Return the (x, y) coordinate for the center point of the cell that contains the specified text.  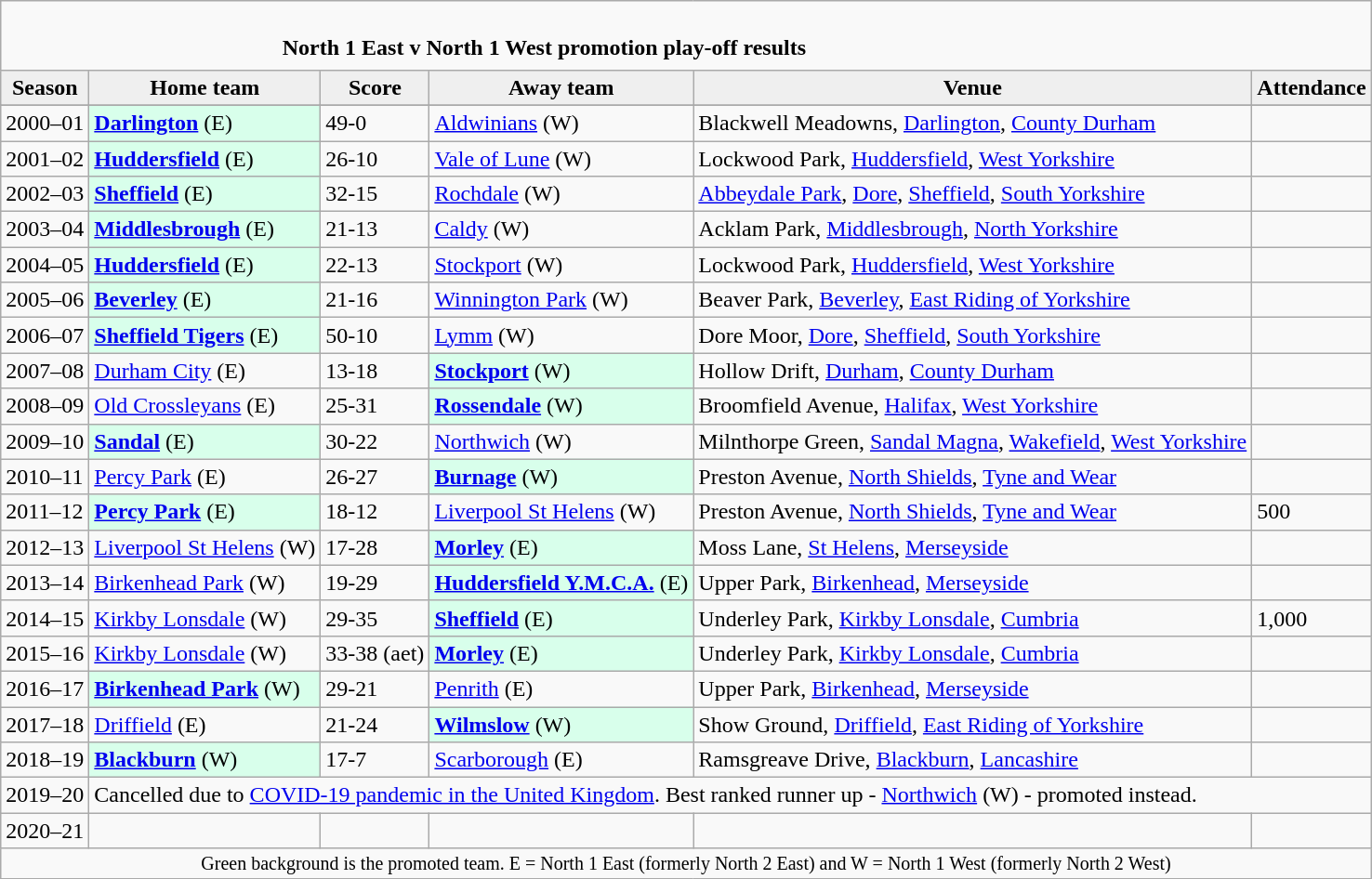
2014–15 (45, 618)
Beverley (E) (204, 300)
21-16 (376, 300)
Sheffield Tigers (E) (204, 335)
2000–01 (45, 123)
Green background is the promoted team. E = North 1 East (formerly North 2 East) and W = North 1 West (formerly North 2 West) (686, 864)
33-38 (aet) (376, 653)
Middlesbrough (E) (204, 230)
Attendance (1312, 87)
13-18 (376, 371)
2010–11 (45, 477)
Sandal (E) (204, 441)
30-22 (376, 441)
25-31 (376, 406)
2011–12 (45, 512)
32-15 (376, 194)
2015–16 (45, 653)
50-10 (376, 335)
2018–19 (45, 760)
Durham City (E) (204, 371)
1,000 (1312, 618)
2009–10 (45, 441)
2005–06 (45, 300)
2007–08 (45, 371)
Scarborough (E) (561, 760)
Huddersfield Y.M.C.A. (E) (561, 583)
Aldwinians (W) (561, 123)
Old Crossleyans (E) (204, 406)
2001–02 (45, 159)
Season (45, 87)
Winnington Park (W) (561, 300)
Caldy (W) (561, 230)
Moss Lane, St Helens, Merseyside (972, 547)
2016–17 (45, 689)
500 (1312, 512)
Vale of Lune (W) (561, 159)
Blackwell Meadowns, Darlington, County Durham (972, 123)
Abbeydale Park, Dore, Sheffield, South Yorkshire (972, 194)
Dore Moor, Dore, Sheffield, South Yorkshire (972, 335)
29-35 (376, 618)
Penrith (E) (561, 689)
Show Ground, Driffield, East Riding of Yorkshire (972, 724)
26-27 (376, 477)
2020–21 (45, 831)
Milnthorpe Green, Sandal Magna, Wakefield, West Yorkshire (972, 441)
Lymm (W) (561, 335)
2017–18 (45, 724)
Driffield (E) (204, 724)
Blackburn (W) (204, 760)
Cancelled due to COVID-19 pandemic in the United Kingdom. Best ranked runner up - Northwich (W) - promoted instead. (731, 795)
2019–20 (45, 795)
Away team (561, 87)
21-13 (376, 230)
Rochdale (W) (561, 194)
Darlington (E) (204, 123)
Ramsgreave Drive, Blackburn, Lancashire (972, 760)
19-29 (376, 583)
Rossendale (W) (561, 406)
21-24 (376, 724)
Burnage (W) (561, 477)
2006–07 (45, 335)
18-12 (376, 512)
17-28 (376, 547)
Beaver Park, Beverley, East Riding of Yorkshire (972, 300)
29-21 (376, 689)
2003–04 (45, 230)
22-13 (376, 265)
Broomfield Avenue, Halifax, West Yorkshire (972, 406)
Northwich (W) (561, 441)
2004–05 (45, 265)
Venue (972, 87)
Wilmslow (W) (561, 724)
2008–09 (45, 406)
2012–13 (45, 547)
49-0 (376, 123)
Score (376, 87)
2002–03 (45, 194)
2013–14 (45, 583)
26-10 (376, 159)
Hollow Drift, Durham, County Durham (972, 371)
17-7 (376, 760)
Acklam Park, Middlesbrough, North Yorkshire (972, 230)
Home team (204, 87)
